Detect which cell encompasses the target text, then output its (X, Y) center coordinate. 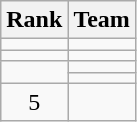
Team (102, 20)
5 (34, 102)
Rank (34, 20)
